Return (x, y) of the center of cell containing provided text 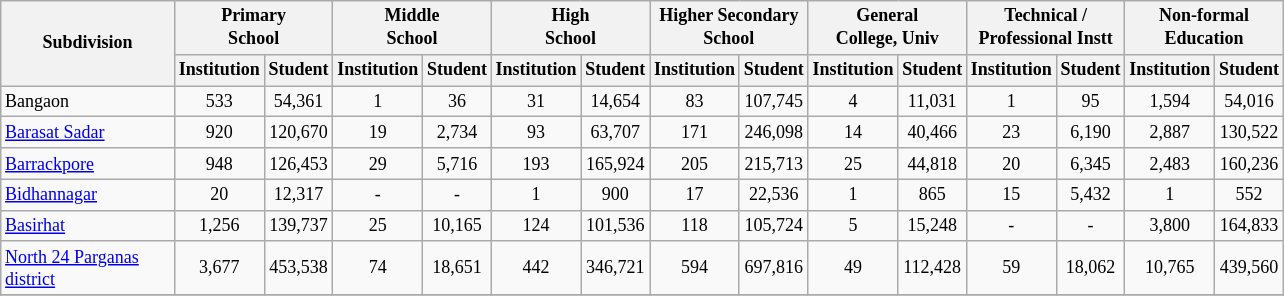
160,236 (1250, 164)
Bangaon (88, 102)
North 24 Parganas district (88, 268)
5,432 (1090, 194)
442 (536, 268)
74 (378, 268)
594 (695, 268)
101,536 (616, 226)
93 (536, 132)
193 (536, 164)
346,721 (616, 268)
165,924 (616, 164)
865 (932, 194)
533 (219, 102)
124 (536, 226)
49 (853, 268)
HighSchool (570, 28)
107,745 (774, 102)
54,361 (298, 102)
453,538 (298, 268)
31 (536, 102)
Bidhannagar (88, 194)
14 (853, 132)
11,031 (932, 102)
Subdivision (88, 44)
83 (695, 102)
10,165 (458, 226)
15,248 (932, 226)
1,256 (219, 226)
95 (1090, 102)
900 (616, 194)
6,345 (1090, 164)
171 (695, 132)
Barrackpore (88, 164)
3,677 (219, 268)
139,737 (298, 226)
18,651 (458, 268)
3,800 (1170, 226)
1,594 (1170, 102)
Non-formalEducation (1204, 28)
Technical /Professional Instt (1045, 28)
4 (853, 102)
2,887 (1170, 132)
6,190 (1090, 132)
Basirhat (88, 226)
14,654 (616, 102)
17 (695, 194)
19 (378, 132)
44,818 (932, 164)
15 (1011, 194)
105,724 (774, 226)
22,536 (774, 194)
54,016 (1250, 102)
246,098 (774, 132)
126,453 (298, 164)
Barasat Sadar (88, 132)
552 (1250, 194)
118 (695, 226)
439,560 (1250, 268)
2,483 (1170, 164)
5 (853, 226)
5,716 (458, 164)
130,522 (1250, 132)
697,816 (774, 268)
215,713 (774, 164)
63,707 (616, 132)
112,428 (932, 268)
12,317 (298, 194)
PrimarySchool (253, 28)
36 (458, 102)
2,734 (458, 132)
920 (219, 132)
MiddleSchool (412, 28)
40,466 (932, 132)
GeneralCollege, Univ (887, 28)
Higher SecondarySchool (729, 28)
205 (695, 164)
23 (1011, 132)
18,062 (1090, 268)
10,765 (1170, 268)
164,833 (1250, 226)
29 (378, 164)
59 (1011, 268)
120,670 (298, 132)
948 (219, 164)
